Capture the cell that displays the provided text and extract its [x, y] central coordinate. 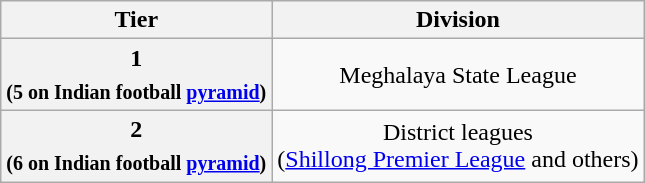
2(6 on Indian football pyramid) [136, 146]
Meghalaya State League [458, 74]
1(5 on Indian football pyramid) [136, 74]
District leagues(Shillong Premier League and others) [458, 146]
Tier [136, 20]
Division [458, 20]
